Return (X, Y) of the center of cell containing provided text 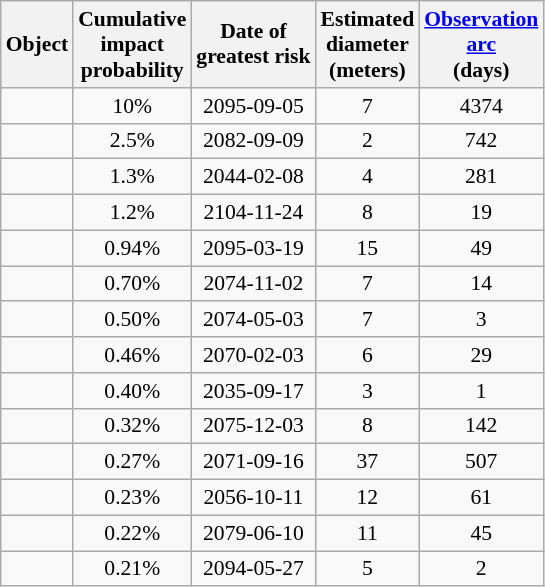
14 (481, 284)
0.21% (132, 569)
Cumulativeimpactprobability (132, 44)
1 (481, 391)
Observationarc(days) (481, 44)
Date ofgreatest risk (253, 44)
2082-09-09 (253, 141)
2056-10-11 (253, 498)
0.94% (132, 248)
0.27% (132, 462)
0.32% (132, 426)
0.46% (132, 355)
142 (481, 426)
29 (481, 355)
0.50% (132, 320)
2070-02-03 (253, 355)
19 (481, 213)
2075-12-03 (253, 426)
0.70% (132, 284)
1.3% (132, 177)
37 (368, 462)
1.2% (132, 213)
6 (368, 355)
2074-11-02 (253, 284)
2094-05-27 (253, 569)
2095-03-19 (253, 248)
Object (37, 44)
2.5% (132, 141)
2074-05-03 (253, 320)
0.23% (132, 498)
0.40% (132, 391)
49 (481, 248)
11 (368, 533)
5 (368, 569)
507 (481, 462)
2035-09-17 (253, 391)
2044-02-08 (253, 177)
4 (368, 177)
2095-09-05 (253, 106)
15 (368, 248)
4374 (481, 106)
742 (481, 141)
2104-11-24 (253, 213)
281 (481, 177)
61 (481, 498)
0.22% (132, 533)
12 (368, 498)
45 (481, 533)
Estimateddiameter(meters) (368, 44)
2071-09-16 (253, 462)
10% (132, 106)
2079-06-10 (253, 533)
